Identify which cell holds the provided text, then report its [X, Y] central coordinate. 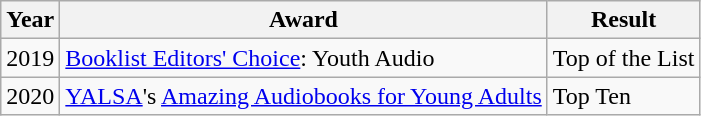
YALSA's Amazing Audiobooks for Young Adults [304, 96]
Booklist Editors' Choice: Youth Audio [304, 58]
Result [624, 20]
2020 [30, 96]
Award [304, 20]
Top of the List [624, 58]
2019 [30, 58]
Year [30, 20]
Top Ten [624, 96]
